Return (X, Y) of the center of cell containing provided text 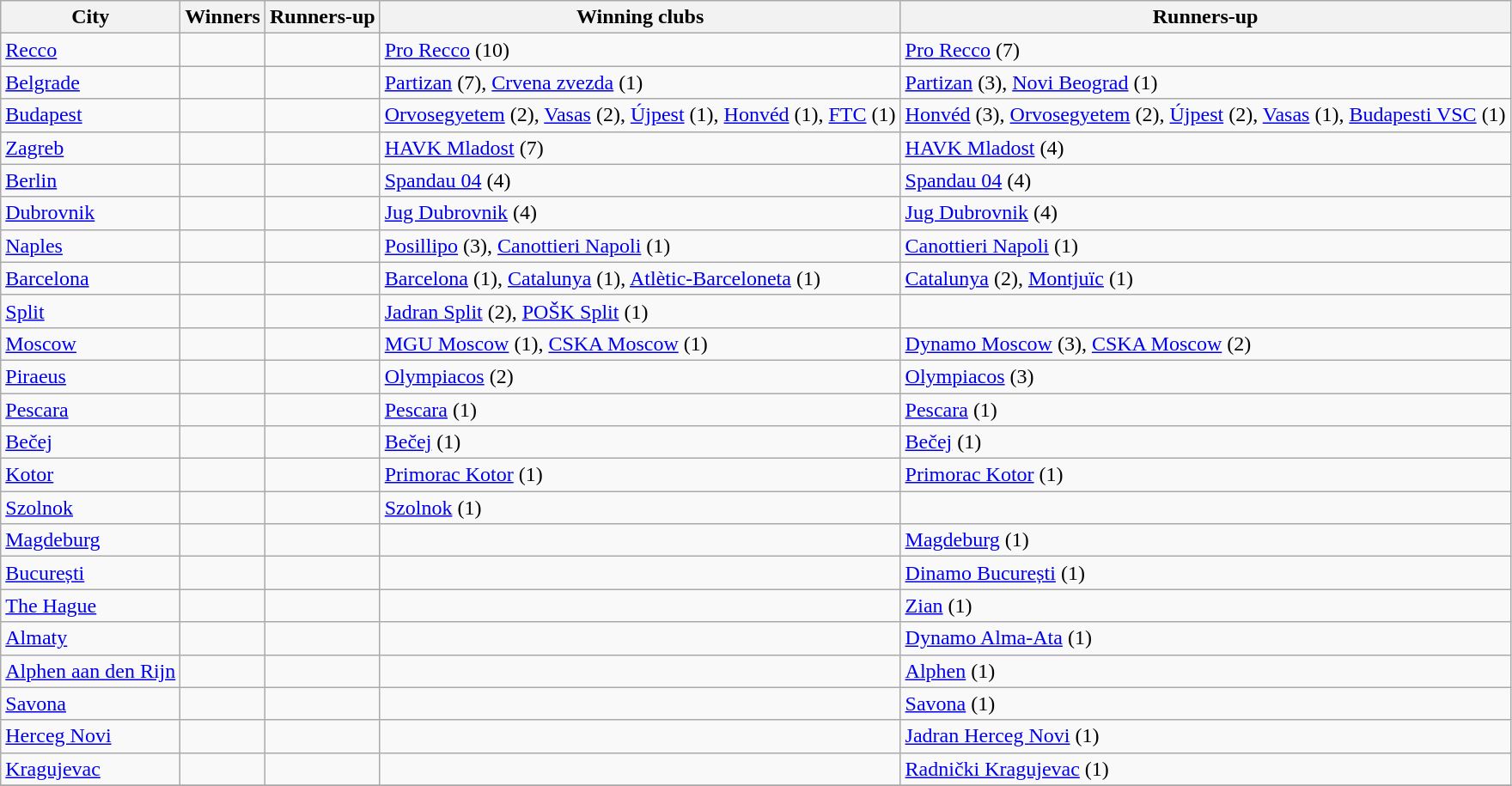
Herceg Novi (91, 736)
City (91, 17)
Zian (1) (1205, 606)
Pescara (91, 410)
Szolnok (91, 508)
Dynamo Alma-Ata (1) (1205, 638)
Magdeburg (1) (1205, 540)
Bečej (91, 442)
Pro Recco (7) (1205, 50)
Piraeus (91, 376)
Dubrovnik (91, 213)
Catalunya (2), Montjuïc (1) (1205, 278)
Jadran Split (2), POŠK Split (1) (640, 311)
MGU Moscow (1), CSKA Moscow (1) (640, 344)
Alphen (1) (1205, 671)
Olympiacos (3) (1205, 376)
Almaty (91, 638)
Barcelona (91, 278)
Kotor (91, 475)
Budapest (91, 115)
Orvosegyetem (2), Vasas (2), Újpest (1), Honvéd (1), FTC (1) (640, 115)
Jadran Herceg Novi (1) (1205, 736)
Partizan (3), Novi Beograd (1) (1205, 82)
Barcelona (1), Catalunya (1), Atlètic-Barceloneta (1) (640, 278)
Alphen aan den Rijn (91, 671)
HAVK Mladost (4) (1205, 148)
Split (91, 311)
Magdeburg (91, 540)
Dinamo București (1) (1205, 573)
Savona (1) (1205, 704)
Recco (91, 50)
Pro Recco (10) (640, 50)
Canottieri Napoli (1) (1205, 246)
Berlin (91, 180)
Posillipo (3), Canottieri Napoli (1) (640, 246)
Kragujevac (91, 769)
HAVK Mladost (7) (640, 148)
Szolnok (1) (640, 508)
Honvéd (3), Orvosegyetem (2), Újpest (2), Vasas (1), Budapesti VSC (1) (1205, 115)
Radnički Kragujevac (1) (1205, 769)
Zagreb (91, 148)
București (91, 573)
Dynamo Moscow (3), CSKA Moscow (2) (1205, 344)
Winning clubs (640, 17)
Belgrade (91, 82)
Savona (91, 704)
Naples (91, 246)
Winners (223, 17)
Moscow (91, 344)
Olympiacos (2) (640, 376)
Partizan (7), Crvena zvezda (1) (640, 82)
The Hague (91, 606)
